Locate the cell with the specified text and output its [x, y] center coordinate. 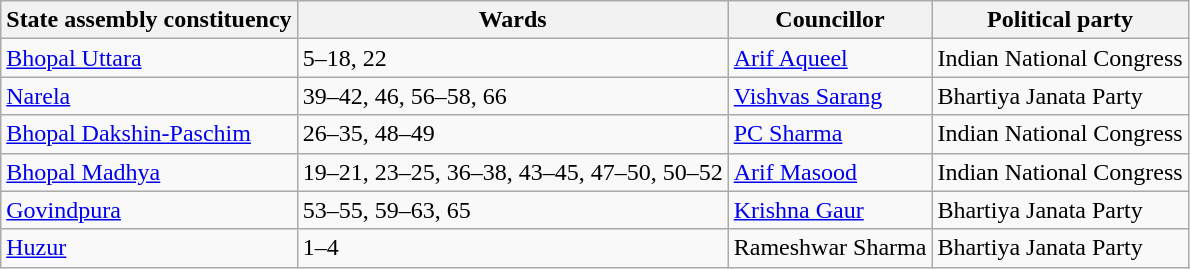
26–35, 48–49 [512, 134]
Arif Masood [830, 172]
Bhopal Madhya [149, 172]
1–4 [512, 248]
PC Sharma [830, 134]
Rameshwar Sharma [830, 248]
State assembly constituency [149, 20]
Councillor [830, 20]
Bhopal Dakshin-Paschim [149, 134]
19–21, 23–25, 36–38, 43–45, 47–50, 50–52 [512, 172]
Krishna Gaur [830, 210]
5–18, 22 [512, 58]
Wards [512, 20]
39–42, 46, 56–58, 66 [512, 96]
Govindpura [149, 210]
Huzur [149, 248]
Vishvas Sarang [830, 96]
Arif Aqueel [830, 58]
53–55, 59–63, 65 [512, 210]
Bhopal Uttara [149, 58]
Narela [149, 96]
Political party [1060, 20]
